Capture the cell that displays the provided text and extract its (X, Y) central coordinate. 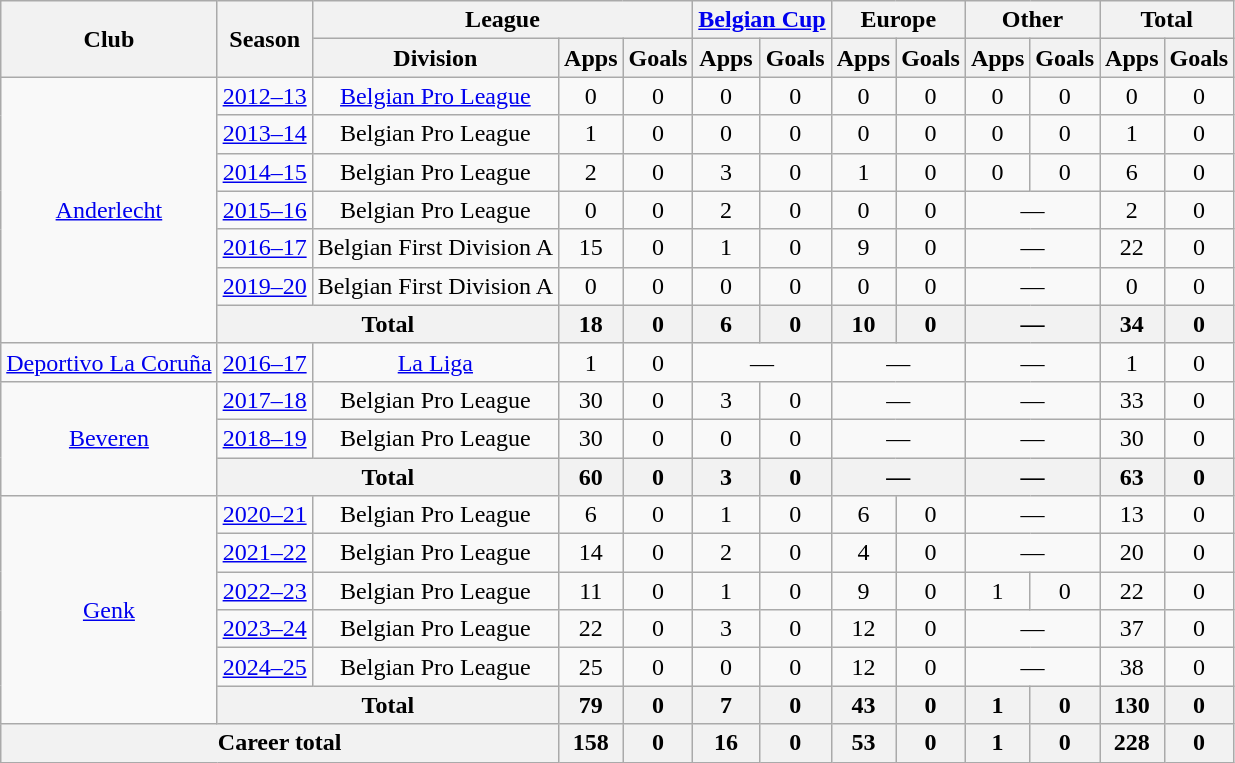
2014–15 (264, 172)
130 (1132, 705)
2021–22 (264, 553)
37 (1132, 629)
228 (1132, 743)
15 (591, 248)
33 (1132, 400)
2024–25 (264, 667)
Europe (898, 20)
2023–24 (264, 629)
Genk (109, 610)
2015–16 (264, 210)
Anderlecht (109, 210)
10 (863, 324)
63 (1132, 477)
Other (1032, 20)
11 (591, 591)
38 (1132, 667)
2022–23 (264, 591)
2019–20 (264, 286)
Season (264, 39)
158 (591, 743)
16 (726, 743)
La Liga (435, 362)
League (502, 20)
2018–19 (264, 438)
Belgian Cup (762, 20)
14 (591, 553)
4 (863, 553)
60 (591, 477)
43 (863, 705)
2020–21 (264, 515)
Club (109, 39)
18 (591, 324)
Career total (280, 743)
2012–13 (264, 96)
79 (591, 705)
Division (435, 58)
34 (1132, 324)
53 (863, 743)
25 (591, 667)
Beveren (109, 438)
7 (726, 705)
13 (1132, 515)
20 (1132, 553)
Deportivo La Coruña (109, 362)
2017–18 (264, 400)
2013–14 (264, 134)
